Return [X, Y] of the center of cell containing provided text 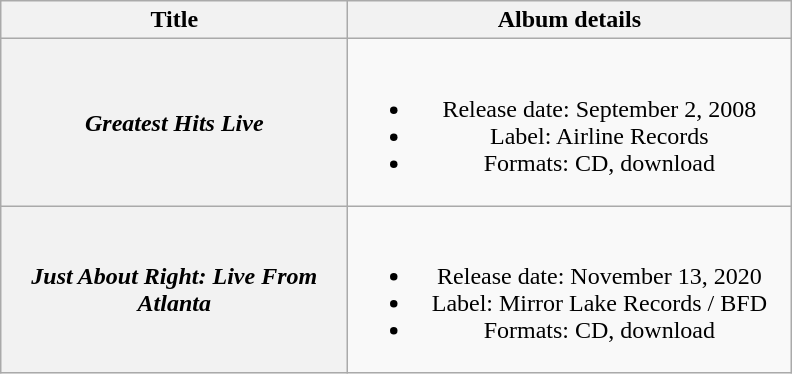
Release date: September 2, 2008Label: Airline RecordsFormats: CD, download [570, 122]
Greatest Hits Live [174, 122]
Album details [570, 20]
Release date: November 13, 2020Label: Mirror Lake Records / BFDFormats: CD, download [570, 290]
Just About Right: Live From Atlanta [174, 290]
Title [174, 20]
